Search for the cell housing the specified text and yield its (x, y) center coordinate. 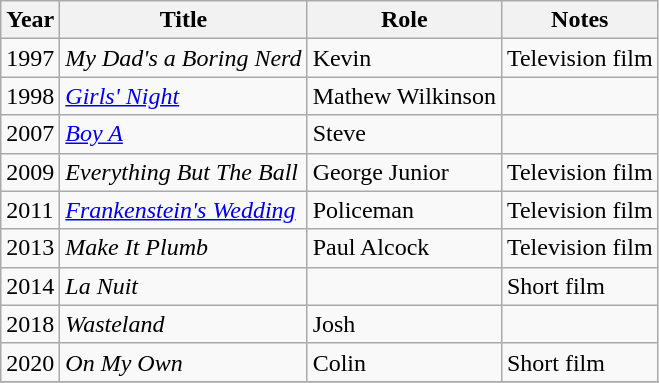
2018 (30, 324)
Wasteland (184, 324)
2007 (30, 134)
Frankenstein's Wedding (184, 210)
Kevin (404, 58)
2009 (30, 172)
Mathew Wilkinson (404, 96)
My Dad's a Boring Nerd (184, 58)
Josh (404, 324)
Make It Plumb (184, 248)
2014 (30, 286)
Notes (580, 20)
Girls' Night (184, 96)
On My Own (184, 362)
Colin (404, 362)
Steve (404, 134)
Role (404, 20)
La Nuit (184, 286)
Title (184, 20)
Everything But The Ball (184, 172)
2011 (30, 210)
Year (30, 20)
George Junior (404, 172)
Policeman (404, 210)
Paul Alcock (404, 248)
1998 (30, 96)
2013 (30, 248)
2020 (30, 362)
1997 (30, 58)
Boy A (184, 134)
